Find where the given text appears and provide that cell's center as (X, Y) coordinate. 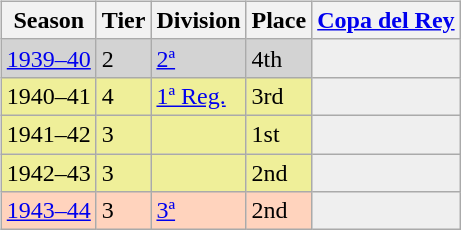
Division (198, 20)
Copa del Rey (386, 20)
Place (279, 20)
1st (279, 134)
Tier (124, 20)
3ª (198, 211)
1941–42 (48, 134)
Season (48, 20)
4 (124, 96)
3rd (279, 96)
4th (279, 58)
1943–44 (48, 211)
2 (124, 58)
1ª Reg. (198, 96)
1939–40 (48, 58)
2ª (198, 58)
1940–41 (48, 96)
1942–43 (48, 173)
